Scan for the cell matching the given text and deliver its [x, y] coordinate at center. 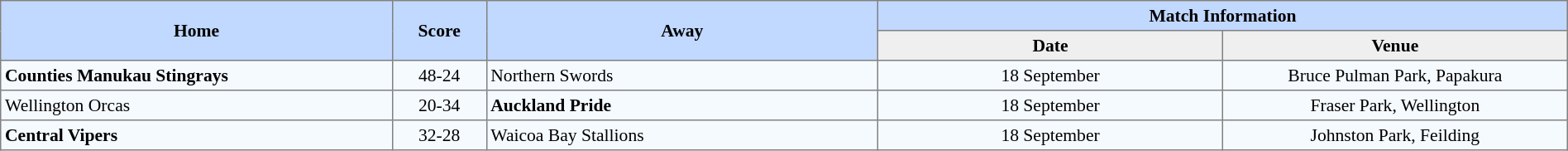
Johnston Park, Feilding [1394, 135]
32-28 [439, 135]
Home [197, 31]
Away [682, 31]
Auckland Pride [682, 105]
Waicoa Bay Stallions [682, 135]
Venue [1394, 46]
Date [1050, 46]
48-24 [439, 75]
Northern Swords [682, 75]
20-34 [439, 105]
Counties Manukau Stingrays [197, 75]
Central Vipers [197, 135]
Bruce Pulman Park, Papakura [1394, 75]
Match Information [1223, 16]
Wellington Orcas [197, 105]
Fraser Park, Wellington [1394, 105]
Score [439, 31]
